Extract the [x, y] coordinate from the center of the cell holding the provided text.  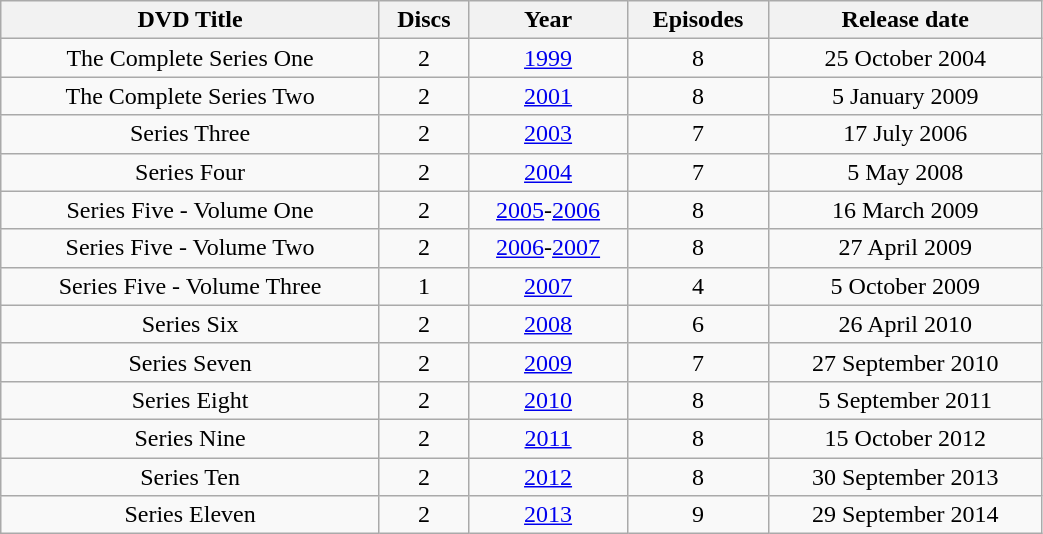
26 April 2010 [905, 324]
Series Eight [190, 400]
27 September 2010 [905, 362]
4 [698, 286]
Series Eleven [190, 515]
2011 [548, 438]
5 May 2008 [905, 172]
2013 [548, 515]
Year [548, 20]
2007 [548, 286]
15 October 2012 [905, 438]
2009 [548, 362]
Series Ten [190, 477]
17 July 2006 [905, 134]
2003 [548, 134]
The Complete Series One [190, 58]
1 [424, 286]
29 September 2014 [905, 515]
1999 [548, 58]
2004 [548, 172]
5 January 2009 [905, 96]
Series Nine [190, 438]
Release date [905, 20]
2001 [548, 96]
2012 [548, 477]
Series Four [190, 172]
9 [698, 515]
2005-2006 [548, 210]
DVD Title [190, 20]
Series Three [190, 134]
16 March 2009 [905, 210]
6 [698, 324]
2010 [548, 400]
2006-2007 [548, 248]
30 September 2013 [905, 477]
Series Five - Volume One [190, 210]
Series Five - Volume Three [190, 286]
Series Five - Volume Two [190, 248]
5 September 2011 [905, 400]
Episodes [698, 20]
2008 [548, 324]
27 April 2009 [905, 248]
Series Six [190, 324]
25 October 2004 [905, 58]
5 October 2009 [905, 286]
Series Seven [190, 362]
Discs [424, 20]
The Complete Series Two [190, 96]
